Identify which cell holds the provided text, then report its (x, y) central coordinate. 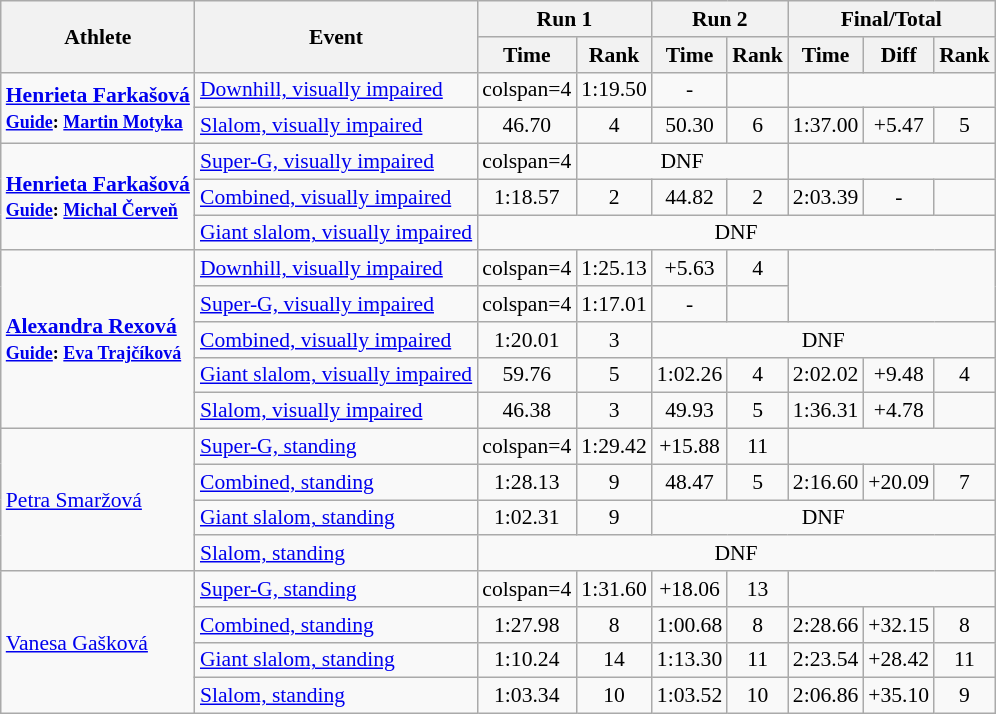
6 (758, 126)
14 (614, 660)
Alexandra RexováGuide: Eva Trajčíková (98, 340)
2:06.86 (826, 696)
Event (336, 36)
1:03.52 (690, 696)
1:29.42 (614, 447)
1:17.01 (614, 304)
+18.06 (690, 589)
+5.47 (898, 126)
48.47 (690, 482)
1:19.50 (614, 90)
1:36.31 (826, 411)
7 (964, 482)
Vanesa Gašková (98, 642)
1:18.57 (526, 197)
1:27.98 (526, 625)
2:02.02 (826, 375)
1:03.34 (526, 696)
13 (758, 589)
1:00.68 (690, 625)
50.30 (690, 126)
1:37.00 (826, 126)
49.93 (690, 411)
1:02.31 (526, 518)
+32.15 (898, 625)
1:28.13 (526, 482)
2:16.60 (826, 482)
+20.09 (898, 482)
Henrieta FarkašováGuide: Michal Červeň (98, 198)
1:31.60 (614, 589)
+9.48 (898, 375)
Petra Smaržová (98, 500)
+35.10 (898, 696)
Diff (898, 55)
46.70 (526, 126)
Run 2 (720, 19)
1:02.26 (690, 375)
1:10.24 (526, 660)
+28.42 (898, 660)
Final/Total (892, 19)
+15.88 (690, 447)
1:25.13 (614, 269)
+4.78 (898, 411)
59.76 (526, 375)
Athlete (98, 36)
46.38 (526, 411)
44.82 (690, 197)
2:23.54 (826, 660)
Henrieta FarkašováGuide: Martin Motyka (98, 108)
2:28.66 (826, 625)
2:03.39 (826, 197)
1:20.01 (526, 340)
1:13.30 (690, 660)
+5.63 (690, 269)
Run 1 (564, 19)
